Determine the [X, Y] coordinate at the center of the cell enclosing the given text.  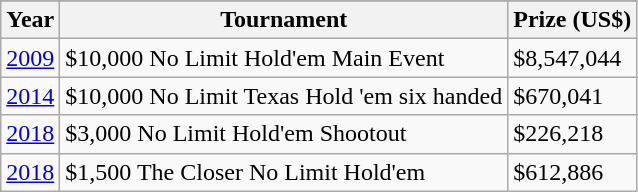
$10,000 No Limit Texas Hold 'em six handed [284, 96]
$10,000 No Limit Hold'em Main Event [284, 58]
$612,886 [572, 172]
Prize (US$) [572, 20]
$1,500 The Closer No Limit Hold'em [284, 172]
Tournament [284, 20]
2014 [30, 96]
$8,547,044 [572, 58]
$670,041 [572, 96]
$226,218 [572, 134]
2009 [30, 58]
Year [30, 20]
$3,000 No Limit Hold'em Shootout [284, 134]
